Find where the given text appears and provide that cell's center as (x, y) coordinate. 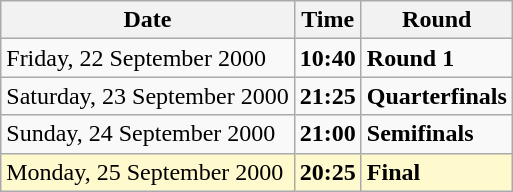
Friday, 22 September 2000 (148, 58)
Final (436, 172)
21:25 (328, 96)
Semifinals (436, 134)
Round (436, 20)
21:00 (328, 134)
Saturday, 23 September 2000 (148, 96)
Round 1 (436, 58)
Sunday, 24 September 2000 (148, 134)
10:40 (328, 58)
20:25 (328, 172)
Monday, 25 September 2000 (148, 172)
Date (148, 20)
Quarterfinals (436, 96)
Time (328, 20)
